Detect which cell encompasses the target text, then output its (X, Y) center coordinate. 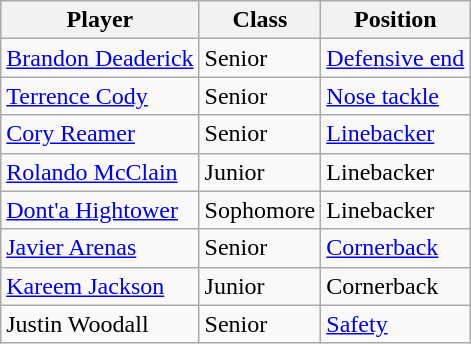
Javier Arenas (100, 248)
Terrence Cody (100, 96)
Brandon Deaderick (100, 58)
Class (260, 20)
Safety (396, 324)
Position (396, 20)
Nose tackle (396, 96)
Dont'a Hightower (100, 210)
Justin Woodall (100, 324)
Kareem Jackson (100, 286)
Player (100, 20)
Sophomore (260, 210)
Defensive end (396, 58)
Cory Reamer (100, 134)
Rolando McClain (100, 172)
